Extract the (X, Y) coordinate from the center of the cell holding the provided text.  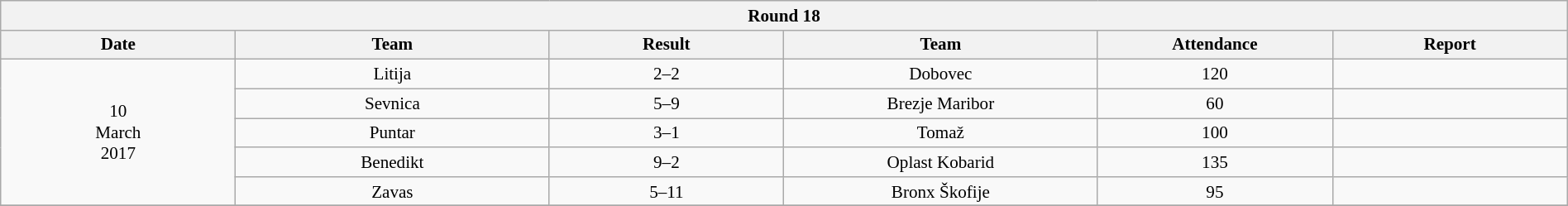
95 (1215, 190)
9–2 (667, 162)
Litija (392, 74)
Result (667, 45)
135 (1215, 162)
3–1 (667, 132)
Oplast Kobarid (941, 162)
Date (118, 45)
Sevnica (392, 103)
100 (1215, 132)
Puntar (392, 132)
Round 18 (784, 15)
Bronx Škofije (941, 190)
2–2 (667, 74)
5–9 (667, 103)
Benedikt (392, 162)
Zavas (392, 190)
10 March 2017 (118, 132)
120 (1215, 74)
5–11 (667, 190)
Attendance (1215, 45)
Tomaž (941, 132)
Report (1450, 45)
Brezje Maribor (941, 103)
60 (1215, 103)
Dobovec (941, 74)
